Search for the cell housing the specified text and yield its [x, y] center coordinate. 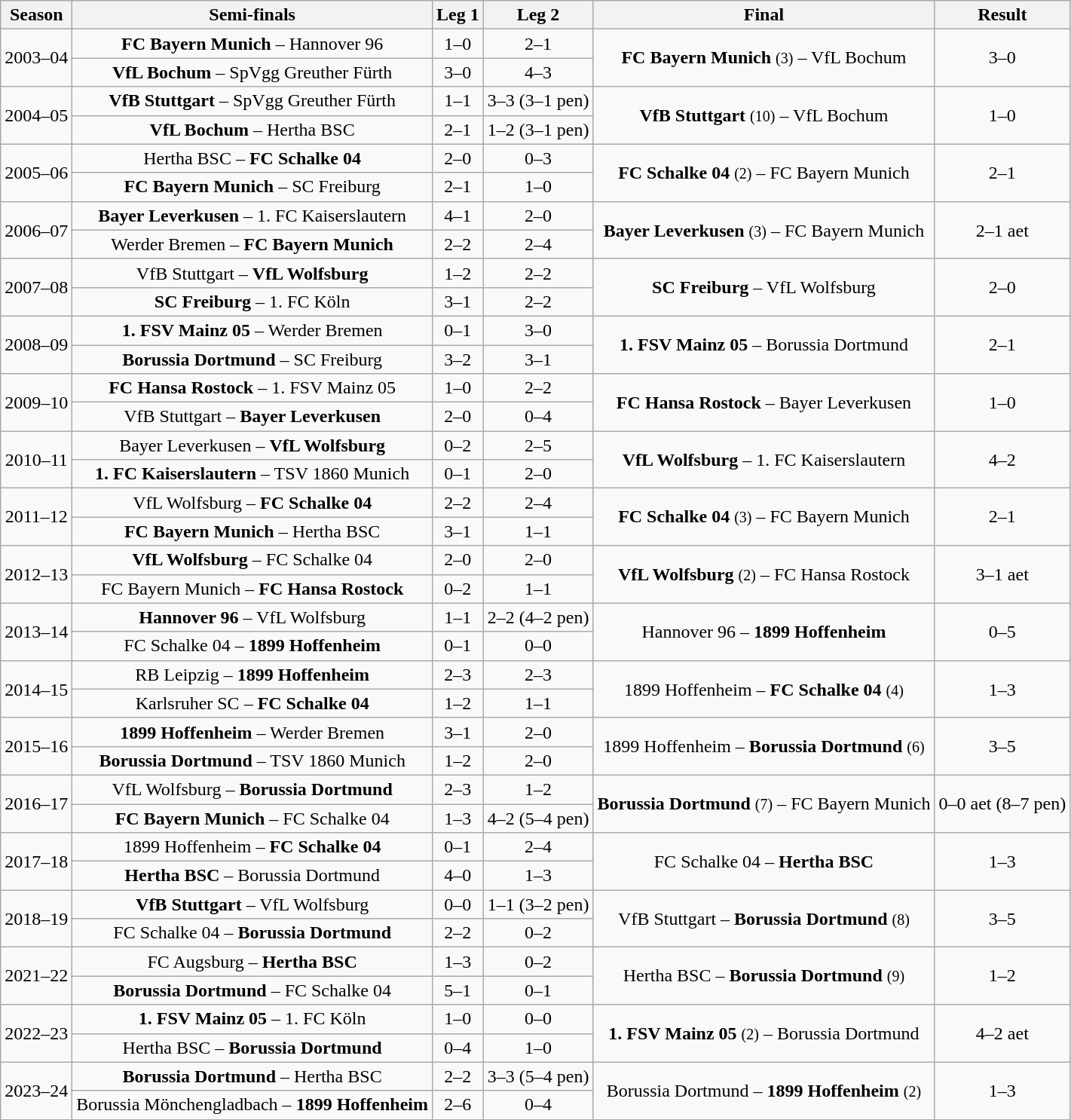
1. FSV Mainz 05 (2) – Borussia Dortmund [764, 1033]
1899 Hoffenheim – Borussia Dortmund (6) [764, 746]
0–5 [1002, 632]
1899 Hoffenheim – Werder Bremen [252, 732]
2–5 [538, 445]
2017–18 [36, 861]
2010–11 [36, 460]
FC Bayern Munich – Hannover 96 [252, 44]
2014–15 [36, 689]
4–0 [457, 876]
1899 Hoffenheim – FC Schalke 04 [252, 847]
RB Leipzig – 1899 Hoffenheim [252, 675]
FC Bayern Munich – FC Hansa Rostock [252, 589]
VfL Wolfsburg – 1. FC Kaiserslautern [764, 460]
2021–22 [36, 976]
0–0 aet (8–7 pen) [1002, 803]
VfB Stuttgart – SpVgg Greuther Fürth [252, 101]
Borussia Dortmund – Hertha BSC [252, 1076]
2016–17 [36, 803]
2006–07 [36, 230]
2004–05 [36, 115]
2015–16 [36, 746]
Leg 2 [538, 15]
VfL Wolfsburg – Borussia Dortmund [252, 789]
Borussia Dortmund – TSV 1860 Munich [252, 760]
1. FSV Mainz 05 – Werder Bremen [252, 330]
Bayer Leverkusen – 1. FC Kaiserslautern [252, 216]
FC Schalke 04 – Hertha BSC [764, 861]
2013–14 [36, 632]
Borussia Dortmund (7) – FC Bayern Munich [764, 803]
2023–24 [36, 1091]
0–3 [538, 158]
FC Schalke 04 (3) – FC Bayern Munich [764, 517]
VfL Bochum – Hertha BSC [252, 130]
4–2 (5–4 pen) [538, 818]
Borussia Dortmund – 1899 Hoffenheim (2) [764, 1091]
3–3 (5–4 pen) [538, 1076]
2011–12 [36, 517]
5–1 [457, 990]
2009–10 [36, 402]
Karlsruher SC – FC Schalke 04 [252, 703]
SC Freiburg – VfL Wolfsburg [764, 287]
FC Bayern Munich – SC Freiburg [252, 187]
Borussia Mönchengladbach – 1899 Hoffenheim [252, 1105]
1. FSV Mainz 05 – 1. FC Köln [252, 1019]
4–3 [538, 72]
FC Bayern Munich – Hertha BSC [252, 531]
Bayer Leverkusen (3) – FC Bayern Munich [764, 230]
1–2 (3–1 pen) [538, 130]
VfB Stuttgart – Bayer Leverkusen [252, 417]
Leg 1 [457, 15]
1–1 (3–2 pen) [538, 904]
1. FC Kaiserslautern – TSV 1860 Munich [252, 474]
FC Bayern Munich – FC Schalke 04 [252, 818]
2003–04 [36, 58]
FC Hansa Rostock – 1. FSV Mainz 05 [252, 388]
4–1 [457, 216]
Final [764, 15]
1. FSV Mainz 05 – Borussia Dortmund [764, 344]
VfB Stuttgart (10) – VfL Bochum [764, 115]
FC Schalke 04 (2) – FC Bayern Munich [764, 173]
3–1 aet [1002, 574]
2012–13 [36, 574]
2022–23 [36, 1033]
1899 Hoffenheim – FC Schalke 04 (4) [764, 689]
Hertha BSC – Borussia Dortmund (9) [764, 976]
Hannover 96 – 1899 Hoffenheim [764, 632]
Result [1002, 15]
2–1 aet [1002, 230]
2005–06 [36, 173]
Werder Bremen – FC Bayern Munich [252, 244]
2–2 (4–2 pen) [538, 617]
VfL Bochum – SpVgg Greuther Fürth [252, 72]
4–2 [1002, 460]
FC Hansa Rostock – Bayer Leverkusen [764, 402]
Season [36, 15]
VfB Stuttgart – Borussia Dortmund (8) [764, 919]
2008–09 [36, 344]
2018–19 [36, 919]
VfL Wolfsburg (2) – FC Hansa Rostock [764, 574]
SC Freiburg – 1. FC Köln [252, 301]
Semi-finals [252, 15]
Hertha BSC – FC Schalke 04 [252, 158]
FC Augsburg – Hertha BSC [252, 962]
FC Schalke 04 – 1899 Hoffenheim [252, 646]
Borussia Dortmund – SC Freiburg [252, 360]
FC Bayern Munich (3) – VfL Bochum [764, 58]
Bayer Leverkusen – VfL Wolfsburg [252, 445]
3–2 [457, 360]
3–3 (3–1 pen) [538, 101]
FC Schalke 04 – Borussia Dortmund [252, 933]
2007–08 [36, 287]
4–2 aet [1002, 1033]
Borussia Dortmund – FC Schalke 04 [252, 990]
Hannover 96 – VfL Wolfsburg [252, 617]
2–6 [457, 1105]
